Determine the [X, Y] coordinate at the center of the cell enclosing the given text.  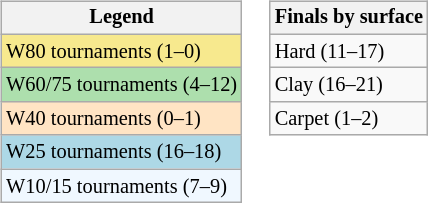
Legend [122, 18]
W80 tournaments (1–0) [122, 51]
Carpet (1–2) [349, 119]
Finals by surface [349, 18]
W60/75 tournaments (4–12) [122, 85]
Hard (11–17) [349, 51]
W25 tournaments (16–18) [122, 152]
Clay (16–21) [349, 85]
W10/15 tournaments (7–9) [122, 186]
W40 tournaments (0–1) [122, 119]
